Locate the cell with the specified text and output its [x, y] center coordinate. 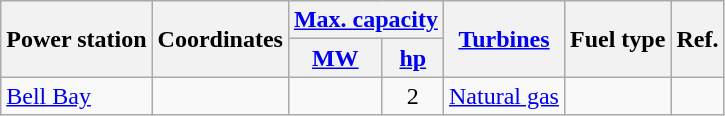
Coordinates [220, 39]
Fuel type [617, 39]
2 [412, 96]
Power station [76, 39]
MW [335, 58]
Bell Bay [76, 96]
Ref. [698, 39]
Max. capacity [366, 20]
Turbines [504, 39]
hp [412, 58]
Natural gas [504, 96]
